Identify which cell holds the provided text, then report its [X, Y] central coordinate. 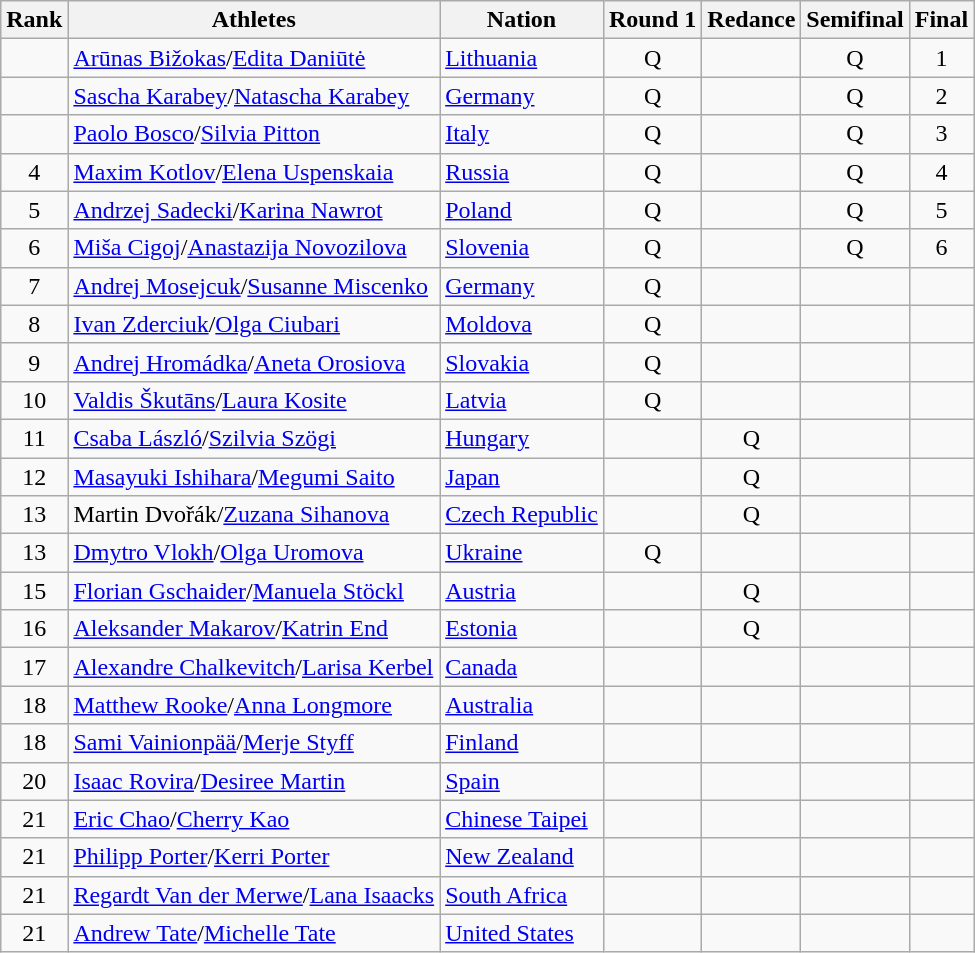
Florian Gschaider/Manuela Stöckl [254, 591]
Martin Dvořák/Zuzana Sihanova [254, 515]
Csaba László/Szilvia Szögi [254, 438]
Spain [522, 781]
Australia [522, 705]
15 [34, 591]
Czech Republic [522, 515]
Redance [752, 20]
Japan [522, 477]
Dmytro Vlokh/Olga Uromova [254, 553]
Valdis Škutāns/Laura Kosite [254, 400]
Ivan Zderciuk/Olga Ciubari [254, 324]
11 [34, 438]
United States [522, 933]
8 [34, 324]
Moldova [522, 324]
17 [34, 667]
Estonia [522, 629]
Austria [522, 591]
Canada [522, 667]
2 [941, 96]
Finland [522, 743]
9 [34, 362]
Alexandre Chalkevitch/Larisa Kerbel [254, 667]
Final [941, 20]
Aleksander Makarov/Katrin End [254, 629]
South Africa [522, 895]
Lithuania [522, 58]
Chinese Taipei [522, 819]
Slovenia [522, 248]
Miša Cigoj/Anastazija Novozilova [254, 248]
Athletes [254, 20]
Slovakia [522, 362]
Andrej Mosejcuk/Susanne Miscenko [254, 286]
Andrej Hromádka/Aneta Orosiova [254, 362]
Round 1 [652, 20]
Sascha Karabey/Natascha Karabey [254, 96]
Eric Chao/Cherry Kao [254, 819]
Maxim Kotlov/Elena Uspenskaia [254, 172]
Masayuki Ishihara/Megumi Saito [254, 477]
20 [34, 781]
16 [34, 629]
Arūnas Bižokas/Edita Daniūtė [254, 58]
Italy [522, 134]
Poland [522, 210]
12 [34, 477]
Andrew Tate/Michelle Tate [254, 933]
Rank [34, 20]
Philipp Porter/Kerri Porter [254, 857]
Semifinal [855, 20]
Ukraine [522, 553]
Hungary [522, 438]
Andrzej Sadecki/Karina Nawrot [254, 210]
10 [34, 400]
Regardt Van der Merwe/Lana Isaacks [254, 895]
Sami Vainionpää/Merje Styff [254, 743]
Isaac Rovira/Desiree Martin [254, 781]
New Zealand [522, 857]
Matthew Rooke/Anna Longmore [254, 705]
Nation [522, 20]
Paolo Bosco/Silvia Pitton [254, 134]
1 [941, 58]
Latvia [522, 400]
7 [34, 286]
Russia [522, 172]
3 [941, 134]
